Capture the cell that displays the provided text and extract its [X, Y] central coordinate. 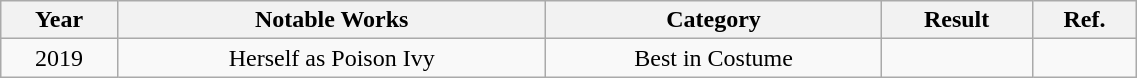
Category [714, 20]
Best in Costume [714, 58]
2019 [60, 58]
Notable Works [332, 20]
Herself as Poison Ivy [332, 58]
Result [956, 20]
Ref. [1084, 20]
Year [60, 20]
